Capture the cell that displays the provided text and extract its [X, Y] central coordinate. 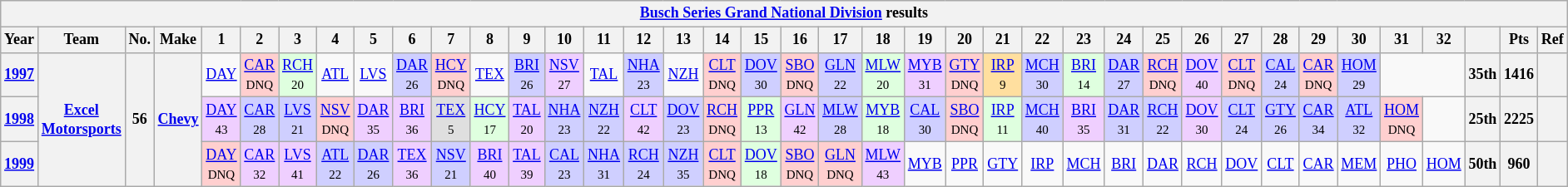
CLT24 [1242, 120]
MCH30 [1042, 75]
BRI [1124, 164]
1999 [20, 164]
LVS [373, 75]
TAL [604, 75]
Make [178, 40]
BRI36 [413, 120]
HCYDNQ [451, 75]
CAR32 [260, 164]
CLT [1281, 164]
26 [1202, 40]
17 [841, 40]
32 [1443, 40]
16 [800, 40]
NZH [683, 75]
1 [221, 40]
MCH [1084, 164]
MYB31 [925, 75]
27 [1242, 40]
RCH22 [1164, 120]
CAL30 [925, 120]
MYB [925, 164]
23 [1084, 40]
Chevy [178, 120]
NSV27 [564, 75]
DAY [221, 75]
TAL39 [527, 164]
LVS21 [298, 120]
CAR28 [260, 120]
No. [140, 40]
RCH [1202, 164]
IRP9 [1003, 75]
MLW28 [841, 120]
2 [260, 40]
HOMDNQ [1402, 120]
RCH20 [298, 75]
GLN22 [841, 75]
TEX5 [451, 120]
1416 [1520, 75]
RCH24 [643, 164]
HOM29 [1359, 75]
13 [683, 40]
35th [1483, 75]
DOV23 [683, 120]
DAY43 [221, 120]
GLNDNQ [841, 164]
HOM [1443, 164]
CAL24 [1281, 75]
DOV18 [761, 164]
CAR [1318, 164]
1997 [20, 75]
Ref [1552, 40]
GTY26 [1281, 120]
MLW20 [882, 75]
GLN42 [800, 120]
TEX [489, 75]
MYB18 [882, 120]
25 [1164, 40]
10 [564, 40]
MEM [1359, 164]
IRP [1042, 164]
24 [1124, 40]
BRI14 [1084, 75]
2225 [1520, 120]
7 [451, 40]
GTY [1003, 164]
PHO [1402, 164]
5 [373, 40]
CLT42 [643, 120]
LVS41 [298, 164]
BRI26 [527, 75]
6 [413, 40]
19 [925, 40]
Excel Motorsports [82, 120]
TEX36 [413, 164]
Year [20, 40]
8 [489, 40]
28 [1281, 40]
Busch Series Grand National Division results [784, 13]
12 [643, 40]
22 [1042, 40]
DAR27 [1124, 75]
11 [604, 40]
TAL20 [527, 120]
HCY17 [489, 120]
56 [140, 120]
MLW43 [882, 164]
DAR35 [373, 120]
MCH40 [1042, 120]
50th [1483, 164]
31 [1402, 40]
DOV [1242, 164]
IRP11 [1003, 120]
Pts [1520, 40]
PPR13 [761, 120]
DAR [1164, 164]
3 [298, 40]
ATL [335, 75]
1998 [20, 120]
9 [527, 40]
Team [82, 40]
15 [761, 40]
GTYDNQ [965, 75]
20 [965, 40]
DAR31 [1124, 120]
NSV21 [451, 164]
21 [1003, 40]
PPR [965, 164]
29 [1318, 40]
CAR34 [1318, 120]
CAL23 [564, 164]
NZH22 [604, 120]
NSVDNQ [335, 120]
BRI35 [1084, 120]
4 [335, 40]
14 [722, 40]
30 [1359, 40]
25th [1483, 120]
BRI40 [489, 164]
ATL32 [1359, 120]
NHA31 [604, 164]
18 [882, 40]
NZH35 [683, 164]
960 [1520, 164]
DAYDNQ [221, 164]
DOV40 [1202, 75]
ATL22 [335, 164]
